Pinpoint the cell where the given text exists, returning its (X, Y) midpoint coordinate. 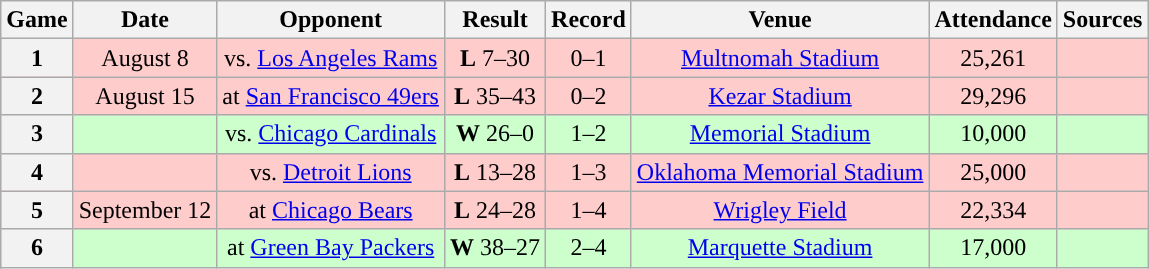
0–2 (589, 96)
L 7–30 (494, 58)
Memorial Stadium (780, 134)
Game (37, 20)
vs. Detroit Lions (331, 172)
September 12 (145, 210)
0–1 (589, 58)
Record (589, 20)
W 26–0 (494, 134)
Oklahoma Memorial Stadium (780, 172)
1 (37, 58)
17,000 (993, 248)
6 (37, 248)
at San Francisco 49ers (331, 96)
2 (37, 96)
W 38–27 (494, 248)
vs. Chicago Cardinals (331, 134)
1–3 (589, 172)
vs. Los Angeles Rams (331, 58)
L 13–28 (494, 172)
2–4 (589, 248)
Kezar Stadium (780, 96)
22,334 (993, 210)
L 24–28 (494, 210)
Marquette Stadium (780, 248)
25,000 (993, 172)
at Green Bay Packers (331, 248)
Attendance (993, 20)
Result (494, 20)
1–4 (589, 210)
1–2 (589, 134)
Venue (780, 20)
5 (37, 210)
Opponent (331, 20)
August 15 (145, 96)
Date (145, 20)
at Chicago Bears (331, 210)
Sources (1102, 20)
L 35–43 (494, 96)
3 (37, 134)
25,261 (993, 58)
Wrigley Field (780, 210)
Multnomah Stadium (780, 58)
August 8 (145, 58)
10,000 (993, 134)
4 (37, 172)
29,296 (993, 96)
